Extract the [x, y] coordinate from the center of the cell holding the provided text.  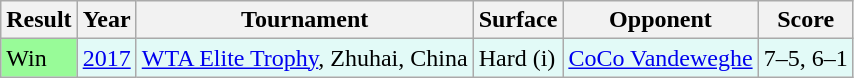
Tournament [304, 20]
Year [106, 20]
Score [806, 20]
Surface [518, 20]
Hard (i) [518, 58]
CoCo Vandeweghe [660, 58]
Win [39, 58]
2017 [106, 58]
7–5, 6–1 [806, 58]
WTA Elite Trophy, Zhuhai, China [304, 58]
Result [39, 20]
Opponent [660, 20]
